Return (X, Y) of the center of cell containing provided text 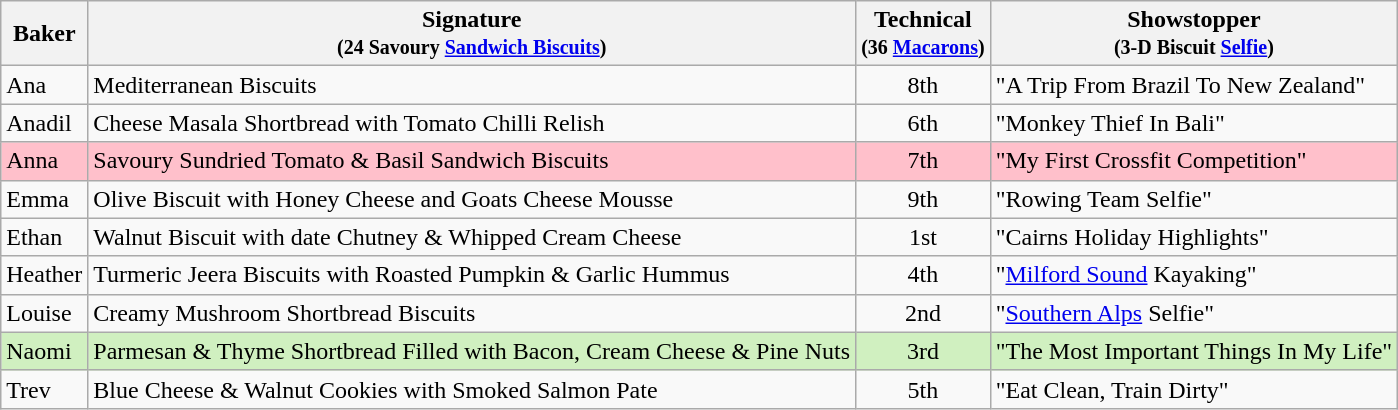
Ana (44, 85)
"The Most Important Things In My Life" (1194, 351)
5th (924, 389)
Showstopper(3-D Biscuit Selfie) (1194, 34)
Heather (44, 275)
Signature(24 Savoury Sandwich Biscuits) (472, 34)
1st (924, 237)
"Rowing Team Selfie" (1194, 199)
7th (924, 161)
"Monkey Thief In Bali" (1194, 123)
Blue Cheese & Walnut Cookies with Smoked Salmon Pate (472, 389)
"Southern Alps Selfie" (1194, 313)
"My First Crossfit Competition" (1194, 161)
9th (924, 199)
Turmeric Jeera Biscuits with Roasted Pumpkin & Garlic Hummus (472, 275)
Anadil (44, 123)
Mediterranean Biscuits (472, 85)
Trev (44, 389)
Ethan (44, 237)
Louise (44, 313)
Parmesan & Thyme Shortbread Filled with Bacon, Cream Cheese & Pine Nuts (472, 351)
4th (924, 275)
"A Trip From Brazil To New Zealand" (1194, 85)
Emma (44, 199)
Technical(36 Macarons) (924, 34)
"Milford Sound Kayaking" (1194, 275)
Savoury Sundried Tomato & Basil Sandwich Biscuits (472, 161)
Walnut Biscuit with date Chutney & Whipped Cream Cheese (472, 237)
Baker (44, 34)
Olive Biscuit with Honey Cheese and Goats Cheese Mousse (472, 199)
2nd (924, 313)
"Cairns Holiday Highlights" (1194, 237)
Cheese Masala Shortbread with Tomato Chilli Relish (472, 123)
8th (924, 85)
3rd (924, 351)
Naomi (44, 351)
"Eat Clean, Train Dirty" (1194, 389)
6th (924, 123)
Creamy Mushroom Shortbread Biscuits (472, 313)
Anna (44, 161)
